Search for the cell housing the specified text and yield its [X, Y] center coordinate. 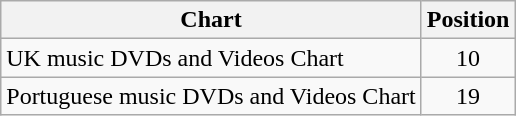
Chart [211, 20]
19 [468, 96]
UK music DVDs and Videos Chart [211, 58]
Position [468, 20]
10 [468, 58]
Portuguese music DVDs and Videos Chart [211, 96]
